Search for the cell housing the specified text and yield its [X, Y] center coordinate. 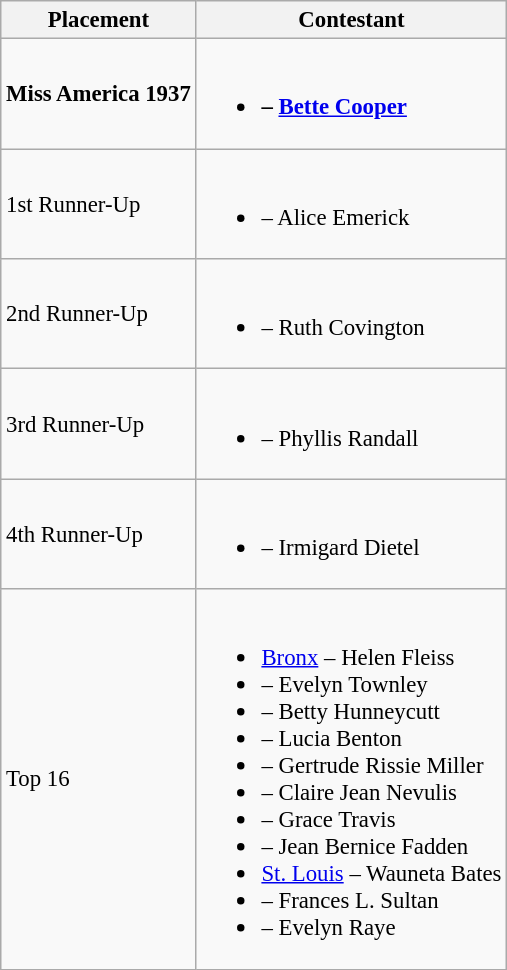
Contestant [352, 20]
2nd Runner-Up [98, 314]
Top 16 [98, 779]
– Phyllis Randall [352, 424]
– Alice Emerick [352, 204]
– Irmigard Dietel [352, 534]
3rd Runner-Up [98, 424]
Placement [98, 20]
– Ruth Covington [352, 314]
Miss America 1937 [98, 94]
4th Runner-Up [98, 534]
1st Runner-Up [98, 204]
– Bette Cooper [352, 94]
